Pinpoint the cell where the given text exists, returning its [X, Y] midpoint coordinate. 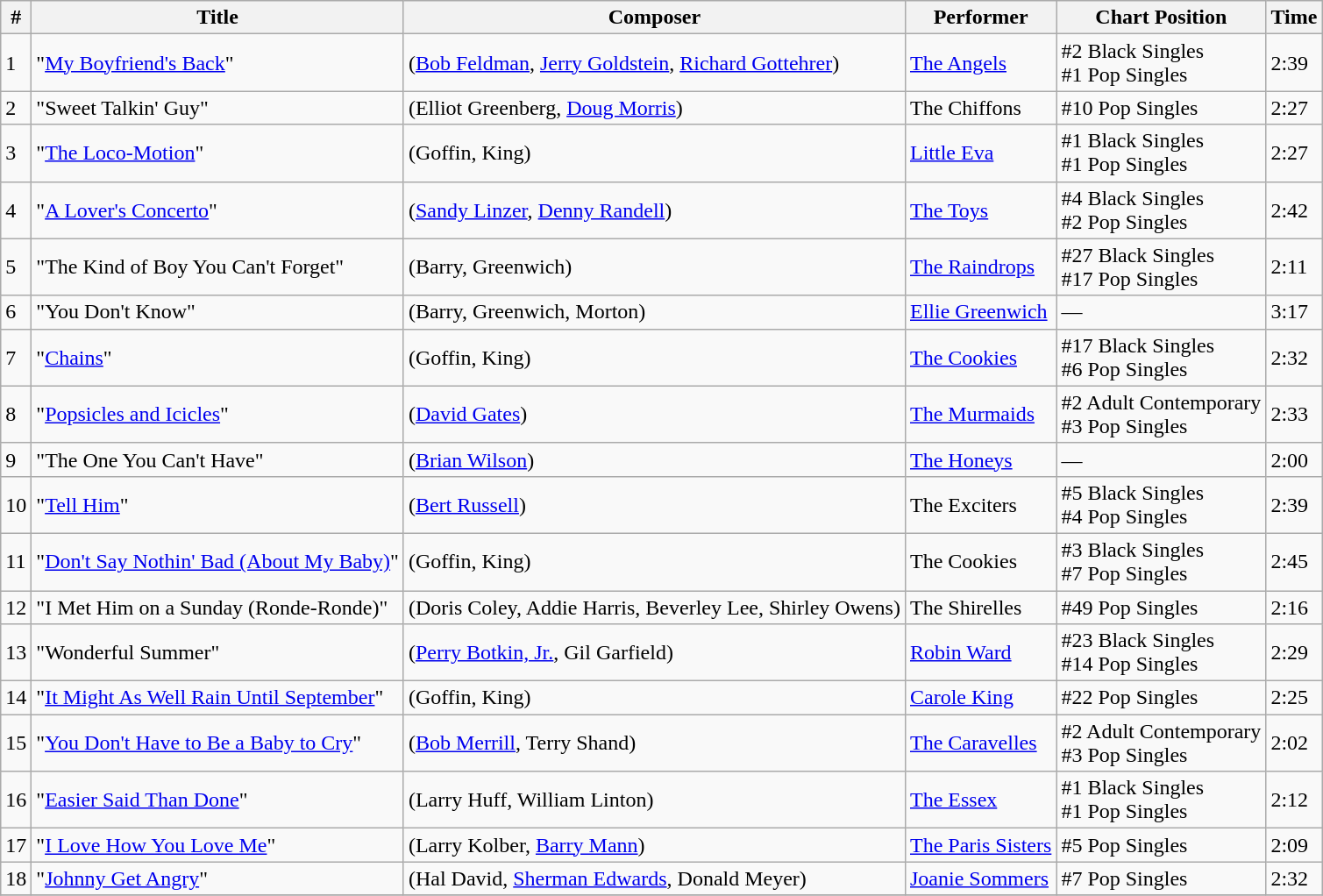
3:17 [1294, 312]
#5 Pop Singles [1161, 845]
2:16 [1294, 608]
The Angels [980, 63]
2:33 [1294, 414]
Joanie Sommers [980, 878]
17 [16, 845]
#4 Black Singles#2 Pop Singles [1161, 210]
The Honeys [980, 459]
Title [217, 18]
(Bert Russell) [654, 505]
Composer [654, 18]
2 [16, 108]
#3 Black Singles#7 Pop Singles [1161, 561]
2:00 [1294, 459]
1 [16, 63]
The Chiffons [980, 108]
7 [16, 358]
(David Gates) [654, 414]
2:12 [1294, 800]
(Perry Botkin, Jr., Gil Garfield) [654, 652]
#23 Black Singles#14 Pop Singles [1161, 652]
(Bob Merrill, Terry Shand) [654, 743]
"Easier Said Than Done" [217, 800]
(Larry Kolber, Barry Mann) [654, 845]
Robin Ward [980, 652]
Ellie Greenwich [980, 312]
12 [16, 608]
"Don't Say Nothin' Bad (About My Baby)" [217, 561]
"My Boyfriend's Back" [217, 63]
"The One You Can't Have" [217, 459]
2:25 [1294, 698]
10 [16, 505]
"Wonderful Summer" [217, 652]
#10 Pop Singles [1161, 108]
16 [16, 800]
# [16, 18]
11 [16, 561]
Little Eva [980, 153]
(Barry, Greenwich, Morton) [654, 312]
2:09 [1294, 845]
5 [16, 267]
8 [16, 414]
2:29 [1294, 652]
"Johnny Get Angry" [217, 878]
The Toys [980, 210]
#49 Pop Singles [1161, 608]
13 [16, 652]
15 [16, 743]
Carole King [980, 698]
#22 Pop Singles [1161, 698]
14 [16, 698]
"It Might As Well Rain Until September" [217, 698]
"You Don't Have to Be a Baby to Cry" [217, 743]
The Raindrops [980, 267]
Chart Position [1161, 18]
2:11 [1294, 267]
"Chains" [217, 358]
"Popsicles and Icicles" [217, 414]
The Murmaids [980, 414]
(Brian Wilson) [654, 459]
"I Love How You Love Me" [217, 845]
(Bob Feldman, Jerry Goldstein, Richard Gottehrer) [654, 63]
The Exciters [980, 505]
2:42 [1294, 210]
The Paris Sisters [980, 845]
The Shirelles [980, 608]
"A Lover's Concerto" [217, 210]
18 [16, 878]
9 [16, 459]
(Larry Huff, William Linton) [654, 800]
2:45 [1294, 561]
#17 Black Singles#6 Pop Singles [1161, 358]
(Elliot Greenberg, Doug Morris) [654, 108]
#2 Black Singles#1 Pop Singles [1161, 63]
The Caravelles [980, 743]
4 [16, 210]
#7 Pop Singles [1161, 878]
(Sandy Linzer, Denny Randell) [654, 210]
(Hal David, Sherman Edwards, Donald Meyer) [654, 878]
"You Don't Know" [217, 312]
#27 Black Singles#17 Pop Singles [1161, 267]
"The Kind of Boy You Can't Forget" [217, 267]
"I Met Him on a Sunday (Ronde-Ronde)" [217, 608]
The Essex [980, 800]
3 [16, 153]
"Sweet Talkin' Guy" [217, 108]
2:02 [1294, 743]
"Tell Him" [217, 505]
"The Loco-Motion" [217, 153]
6 [16, 312]
Performer [980, 18]
Time [1294, 18]
#5 Black Singles#4 Pop Singles [1161, 505]
(Barry, Greenwich) [654, 267]
(Doris Coley, Addie Harris, Beverley Lee, Shirley Owens) [654, 608]
